Detect which cell encompasses the target text, then output its (x, y) center coordinate. 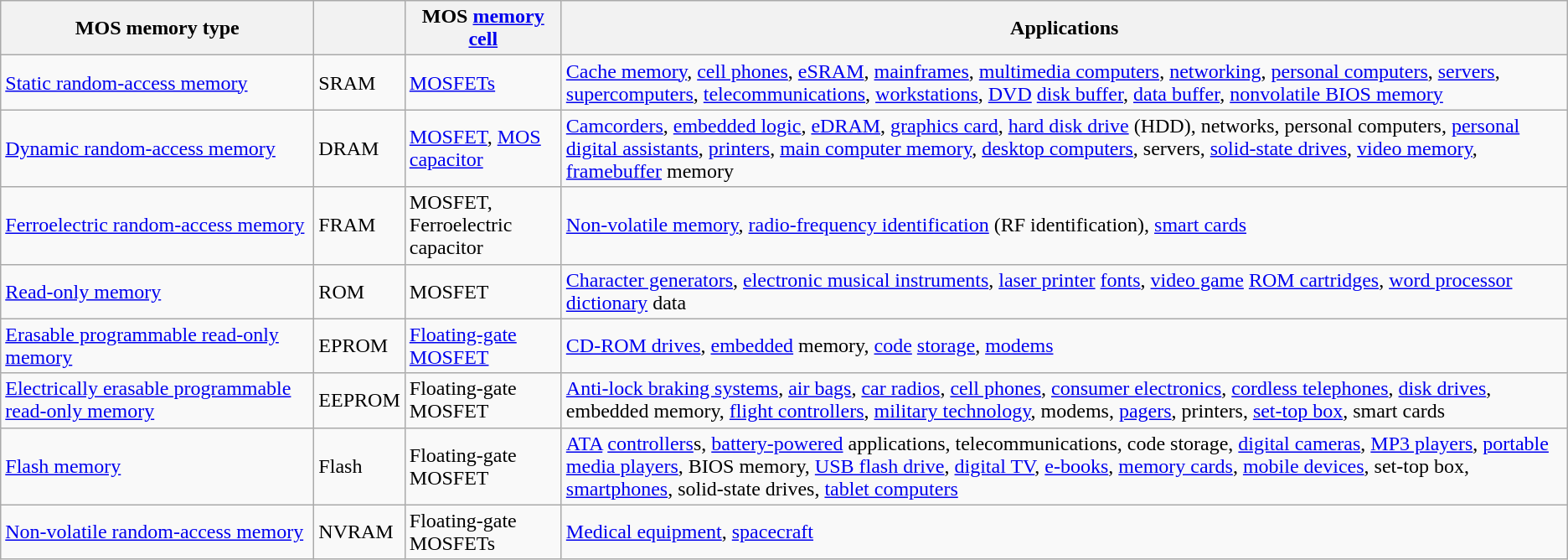
FRAM (359, 226)
SRAM (359, 82)
NVRAM (359, 531)
Applications (1064, 29)
Non-volatile memory, radio-frequency identification (RF identification), smart cards (1064, 226)
Dynamic random-access memory (157, 148)
Static random-access memory (157, 82)
MOSFET (482, 292)
Character generators, electronic musical instruments, laser printer fonts, video game ROM cartridges, word processor dictionary data (1064, 292)
EPROM (359, 345)
EEPROM (359, 401)
Floating-gate MOSFETs (482, 531)
MOSFET, Ferroelectric capacitor (482, 226)
DRAM (359, 148)
Erasable programmable read-only memory (157, 345)
MOS memory type (157, 29)
Read-only memory (157, 292)
MOSFETs (482, 82)
CD-ROM drives, embedded memory, code storage, modems (1064, 345)
Electrically erasable programmable read-only memory (157, 401)
Flash memory (157, 466)
MOSFET, MOS capacitor (482, 148)
Ferroelectric random-access memory (157, 226)
Non-volatile random-access memory (157, 531)
ROM (359, 292)
Flash (359, 466)
MOS memory cell (482, 29)
Medical equipment, spacecraft (1064, 531)
